From the cell containing the given text, extract its center point as (x, y) coordinate. 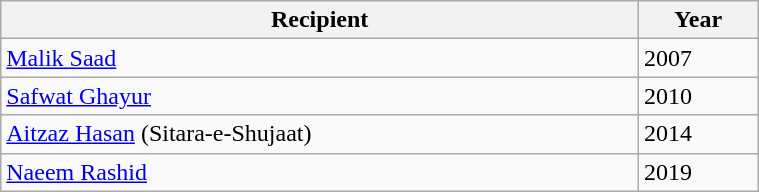
Malik Saad (320, 58)
Recipient (320, 20)
2007 (698, 58)
Naeem Rashid (320, 172)
Safwat Ghayur (320, 96)
2019 (698, 172)
2010 (698, 96)
2014 (698, 134)
Year (698, 20)
Aitzaz Hasan (Sitara-e-Shujaat) (320, 134)
